Detect which cell encompasses the target text, then output its [x, y] center coordinate. 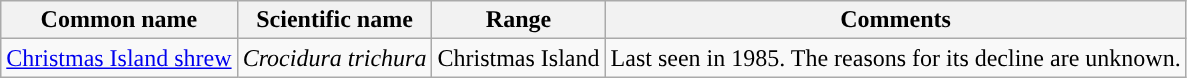
Common name [119, 20]
Last seen in 1985. The reasons for its decline are unknown. [896, 58]
Scientific name [334, 20]
Christmas Island shrew [119, 58]
Crocidura trichura [334, 58]
Christmas Island [518, 58]
Range [518, 20]
Comments [896, 20]
